Detect which cell encompasses the target text, then output its (x, y) center coordinate. 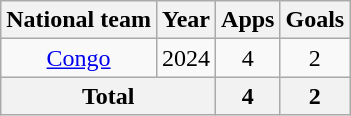
Total (108, 96)
National team (79, 20)
Year (186, 20)
Apps (248, 20)
2024 (186, 58)
Congo (79, 58)
Goals (315, 20)
